Output the (X, Y) coordinate of the center of the cell containing the given text.  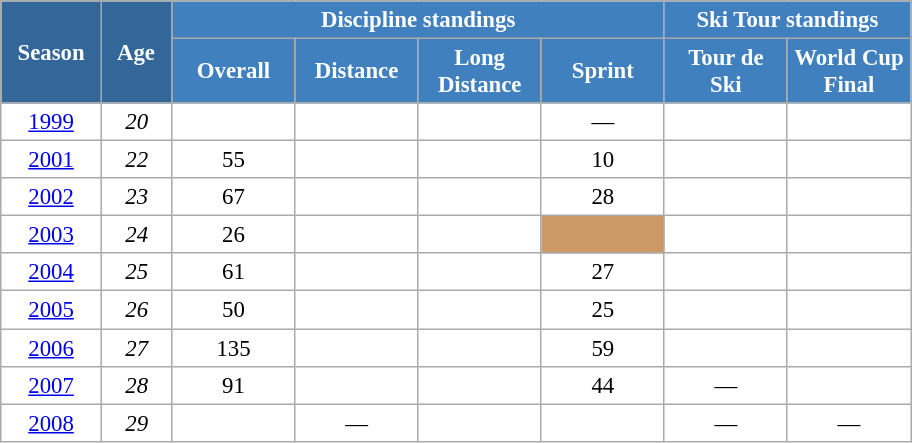
22 (136, 160)
2006 (52, 348)
23 (136, 197)
135 (234, 348)
1999 (52, 122)
2002 (52, 197)
Season (52, 52)
Overall (234, 72)
2008 (52, 423)
10 (602, 160)
Sprint (602, 72)
Long Distance (480, 72)
Age (136, 52)
29 (136, 423)
2007 (52, 385)
Tour deSki (726, 72)
2004 (52, 273)
91 (234, 385)
Distance (356, 72)
67 (234, 197)
20 (136, 122)
2001 (52, 160)
Ski Tour standings (787, 20)
59 (602, 348)
2005 (52, 310)
55 (234, 160)
Discipline standings (418, 20)
World CupFinal (848, 72)
2003 (52, 235)
24 (136, 235)
61 (234, 273)
50 (234, 310)
44 (602, 385)
